Return the [x, y] coordinate for the center point of the cell that contains the specified text.  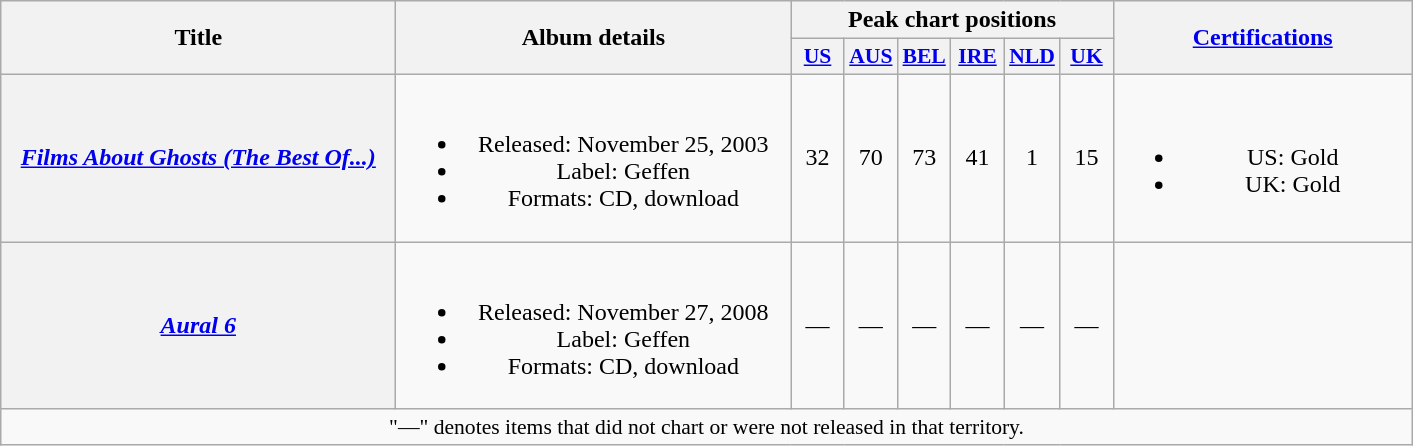
15 [1086, 158]
73 [924, 158]
US: GoldUK: Gold [1262, 158]
BEL [924, 57]
AUS [870, 57]
41 [978, 158]
IRE [978, 57]
Aural 6 [198, 326]
Certifications [1262, 38]
Films About Ghosts (The Best Of...) [198, 158]
Peak chart positions [952, 20]
Title [198, 38]
70 [870, 158]
Album details [594, 38]
32 [818, 158]
NLD [1032, 57]
Released: November 25, 2003Label: GeffenFormats: CD, download [594, 158]
US [818, 57]
UK [1086, 57]
1 [1032, 158]
Released: November 27, 2008Label: GeffenFormats: CD, download [594, 326]
"—" denotes items that did not chart or were not released in that territory. [707, 427]
